Output the (x, y) coordinate of the center of the cell containing the given text.  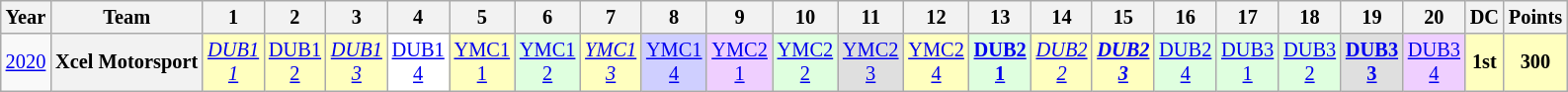
DUB34 (1435, 62)
YMC23 (870, 62)
YMC24 (936, 62)
DUB32 (1310, 62)
6 (547, 17)
DUB33 (1371, 62)
1st (1484, 62)
YMC21 (739, 62)
DC (1484, 17)
Xcel Motorsport (126, 62)
14 (1062, 17)
10 (805, 17)
19 (1371, 17)
DUB24 (1186, 62)
16 (1186, 17)
Year (26, 17)
DUB11 (233, 62)
DUB22 (1062, 62)
300 (1535, 62)
DUB12 (294, 62)
YMC22 (805, 62)
5 (482, 17)
YMC13 (611, 62)
2020 (26, 62)
20 (1435, 17)
DUB31 (1247, 62)
8 (674, 17)
DUB14 (419, 62)
Team (126, 17)
17 (1247, 17)
7 (611, 17)
DUB13 (357, 62)
3 (357, 17)
18 (1310, 17)
YMC11 (482, 62)
DUB21 (1000, 62)
15 (1122, 17)
YMC12 (547, 62)
Points (1535, 17)
11 (870, 17)
12 (936, 17)
DUB23 (1122, 62)
9 (739, 17)
1 (233, 17)
13 (1000, 17)
4 (419, 17)
2 (294, 17)
YMC14 (674, 62)
